Find where the given text appears and provide that cell's center as [x, y] coordinate. 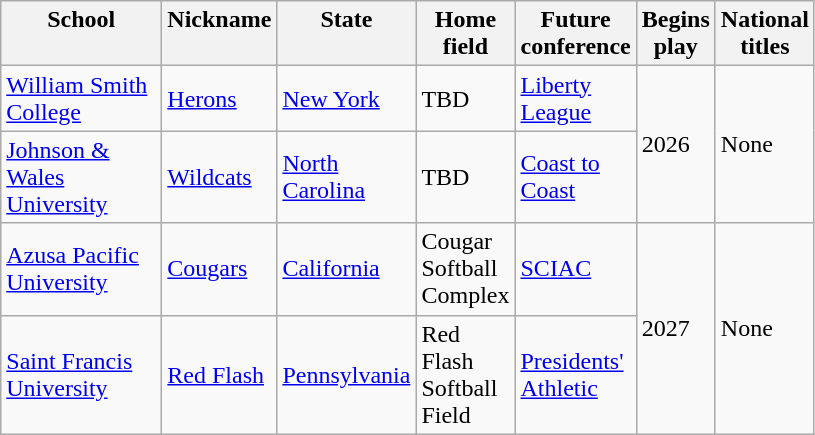
Future conference [576, 34]
2026 [676, 144]
Nickname [220, 34]
Johnson & Wales University [82, 177]
Coast to Coast [576, 177]
Red Flash Softball Field [466, 374]
Cougars [220, 269]
Pennsylvania [346, 374]
Wildcats [220, 177]
California [346, 269]
Begins play [676, 34]
School [82, 34]
Saint Francis University [82, 374]
Presidents' Athletic [576, 374]
SCIAC [576, 269]
State [346, 34]
Cougar Softball Complex [466, 269]
Azusa Pacific University [82, 269]
North Carolina [346, 177]
Herons [220, 98]
Home field [466, 34]
Red Flash [220, 374]
Liberty League [576, 98]
William Smith College [82, 98]
New York [346, 98]
2027 [676, 328]
National titles [764, 34]
